Determine the [x, y] coordinate at the center of the cell enclosing the given text.  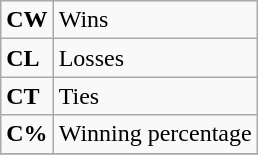
Ties [155, 96]
Losses [155, 58]
C% [27, 134]
CL [27, 58]
Wins [155, 20]
CW [27, 20]
CT [27, 96]
Winning percentage [155, 134]
